Search for the cell housing the specified text and yield its (x, y) center coordinate. 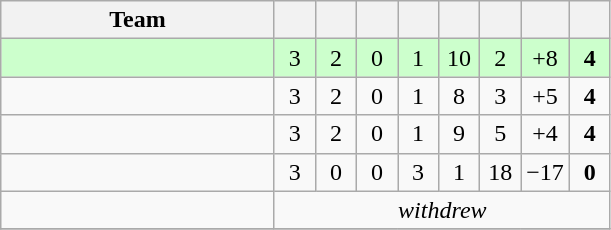
9 (460, 134)
10 (460, 58)
Team (138, 20)
withdrew (442, 210)
18 (500, 172)
+8 (546, 58)
8 (460, 96)
+5 (546, 96)
+4 (546, 134)
5 (500, 134)
−17 (546, 172)
